Output the (x, y) coordinate of the center of the cell containing the given text.  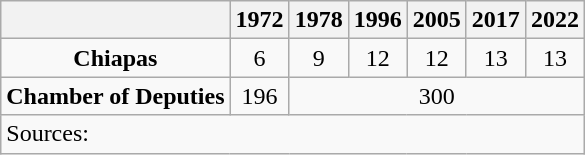
300 (436, 96)
1978 (318, 20)
196 (260, 96)
Chiapas (116, 58)
Sources: (293, 134)
2005 (436, 20)
6 (260, 58)
9 (318, 58)
Chamber of Deputies (116, 96)
2017 (496, 20)
1996 (378, 20)
1972 (260, 20)
2022 (554, 20)
